Output the (X, Y) coordinate of the center of the cell containing the given text.  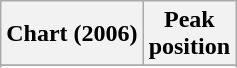
Chart (2006) (72, 34)
Peakposition (189, 34)
